Provide the (x, y) coordinate of the cell's center where the given text is located.  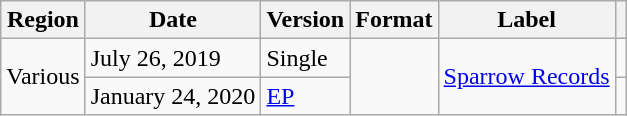
EP (306, 96)
Sparrow Records (526, 77)
Region (43, 20)
July 26, 2019 (173, 58)
January 24, 2020 (173, 96)
Date (173, 20)
Label (526, 20)
Format (394, 20)
Version (306, 20)
Single (306, 58)
Various (43, 77)
